Find where the given text appears and provide that cell's center as [x, y] coordinate. 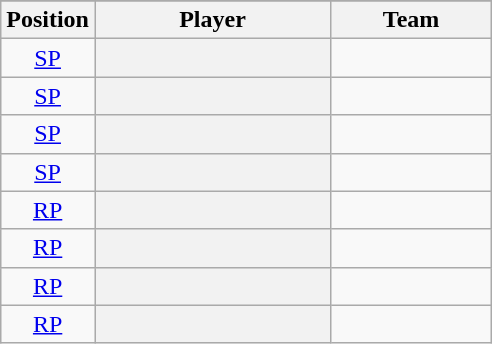
Team [412, 20]
Player [212, 20]
Position [48, 20]
